Extract the [X, Y] coordinate from the center of the cell holding the provided text.  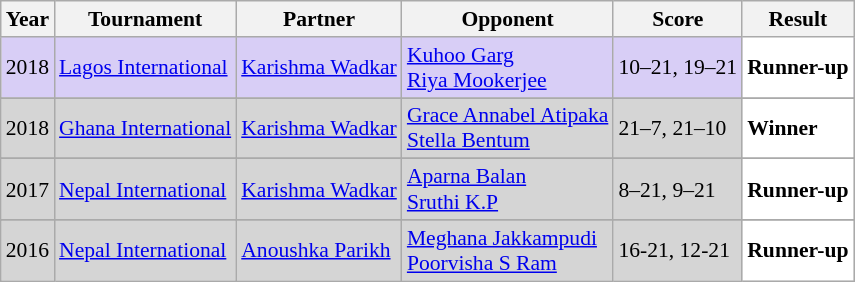
Result [798, 19]
Ghana International [145, 128]
21–7, 21–10 [678, 128]
2016 [28, 250]
8–21, 9–21 [678, 190]
Score [678, 19]
Lagos International [145, 68]
Opponent [508, 19]
Anoushka Parikh [319, 250]
16-21, 12-21 [678, 250]
Partner [319, 19]
Year [28, 19]
Winner [798, 128]
Tournament [145, 19]
Grace Annabel Atipaka Stella Bentum [508, 128]
2017 [28, 190]
Kuhoo Garg Riya Mookerjee [508, 68]
Meghana Jakkampudi Poorvisha S Ram [508, 250]
10–21, 19–21 [678, 68]
Aparna Balan Sruthi K.P [508, 190]
